Detect which cell encompasses the target text, then output its [x, y] center coordinate. 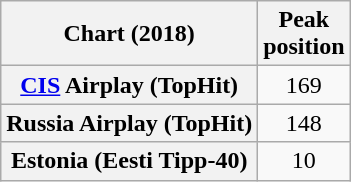
169 [304, 85]
Chart (2018) [130, 34]
Russia Airplay (TopHit) [130, 123]
CIS Airplay (TopHit) [130, 85]
148 [304, 123]
10 [304, 161]
Peakposition [304, 34]
Estonia (Eesti Tipp-40) [130, 161]
